Pinpoint the cell where the given text exists, returning its (x, y) midpoint coordinate. 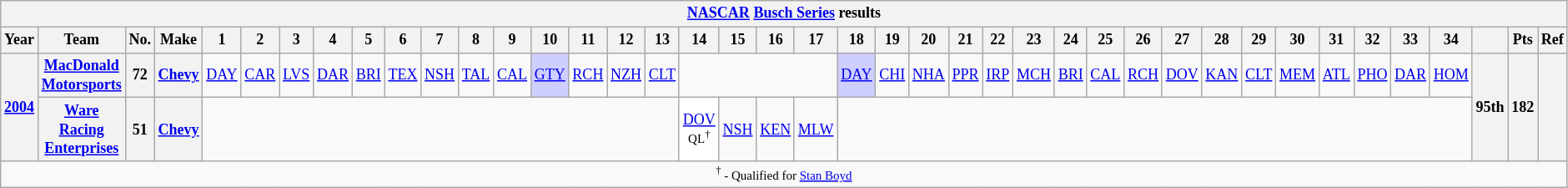
TEX (403, 75)
NZH (626, 75)
2004 (20, 107)
8 (475, 40)
† - Qualified for Stan Boyd (784, 175)
25 (1106, 40)
NASCAR Busch Series results (784, 13)
GTY (550, 75)
31 (1336, 40)
11 (588, 40)
TAL (475, 75)
29 (1259, 40)
18 (857, 40)
Make (178, 40)
9 (512, 40)
Team (82, 40)
KEN (776, 130)
MEM (1298, 75)
20 (929, 40)
PPR (966, 75)
DOV (1182, 75)
19 (892, 40)
51 (140, 130)
14 (699, 40)
PHO (1373, 75)
32 (1373, 40)
23 (1034, 40)
1 (222, 40)
CAR (260, 75)
NHA (929, 75)
3 (297, 40)
KAN (1222, 75)
27 (1182, 40)
2 (260, 40)
Year (20, 40)
34 (1451, 40)
DOVQL† (699, 130)
MacDonald Motorsports (82, 75)
15 (737, 40)
6 (403, 40)
12 (626, 40)
26 (1143, 40)
13 (662, 40)
95th (1490, 107)
30 (1298, 40)
5 (369, 40)
LVS (297, 75)
33 (1411, 40)
MCH (1034, 75)
Ware Racing Enterprises (82, 130)
Ref (1553, 40)
10 (550, 40)
22 (998, 40)
28 (1222, 40)
IRP (998, 75)
No. (140, 40)
17 (816, 40)
4 (334, 40)
HOM (1451, 75)
CHI (892, 75)
ATL (1336, 75)
24 (1071, 40)
21 (966, 40)
72 (140, 75)
16 (776, 40)
7 (440, 40)
Pts (1523, 40)
182 (1523, 107)
MLW (816, 130)
